For the text-containing cell, return its midpoint in (x, y) coordinate format. 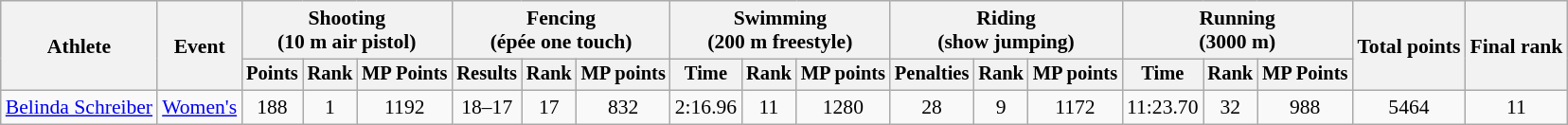
Penalties (932, 75)
28 (932, 108)
Running(3000 m) (1237, 30)
Final rank (1516, 45)
11:23.70 (1163, 108)
Women's (199, 108)
1172 (1076, 108)
988 (1305, 108)
Fencing(épée one touch) (561, 30)
9 (1001, 108)
Total points (1409, 45)
Shooting(10 m air pistol) (347, 30)
Results (487, 75)
Points (272, 75)
Athlete (80, 45)
18–17 (487, 108)
1 (330, 108)
17 (549, 108)
1280 (843, 108)
Belinda Schreiber (80, 108)
Swimming(200 m freestyle) (780, 30)
Riding(show jumping) (1006, 30)
1192 (404, 108)
832 (623, 108)
Event (199, 45)
5464 (1409, 108)
2:16.96 (706, 108)
188 (272, 108)
32 (1230, 108)
